Extract the [X, Y] coordinate from the center of the cell holding the provided text.  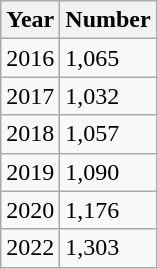
1,032 [108, 96]
2022 [30, 248]
1,057 [108, 134]
2017 [30, 96]
2018 [30, 134]
1,090 [108, 172]
2020 [30, 210]
Year [30, 20]
1,303 [108, 248]
Number [108, 20]
1,176 [108, 210]
2019 [30, 172]
1,065 [108, 58]
2016 [30, 58]
